Return (X, Y) of the center of cell containing provided text 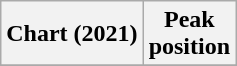
Peakposition (189, 34)
Chart (2021) (72, 34)
